Scan for the cell matching the given text and deliver its (x, y) coordinate at center. 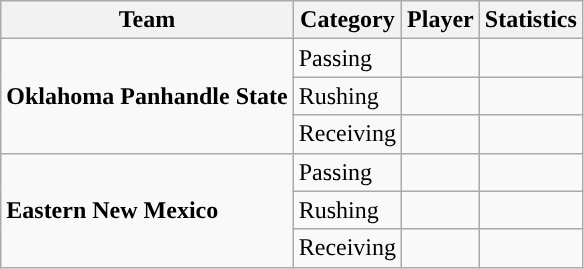
Oklahoma Panhandle State (147, 96)
Player (441, 20)
Statistics (530, 20)
Eastern New Mexico (147, 210)
Team (147, 20)
Category (347, 20)
